For the text-containing cell, return its midpoint in [x, y] coordinate format. 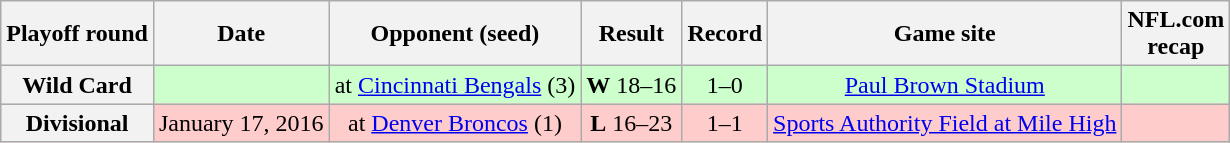
Playoff round [78, 34]
NFL.comrecap [1176, 34]
Divisional [78, 123]
at Cincinnati Bengals (3) [455, 85]
Record [725, 34]
Sports Authority Field at Mile High [945, 123]
Paul Brown Stadium [945, 85]
W 18–16 [632, 85]
Opponent (seed) [455, 34]
Result [632, 34]
Date [241, 34]
1–1 [725, 123]
at Denver Broncos (1) [455, 123]
L 16–23 [632, 123]
January 17, 2016 [241, 123]
Wild Card [78, 85]
Game site [945, 34]
1–0 [725, 85]
